Locate the cell with the specified text and output its [X, Y] center coordinate. 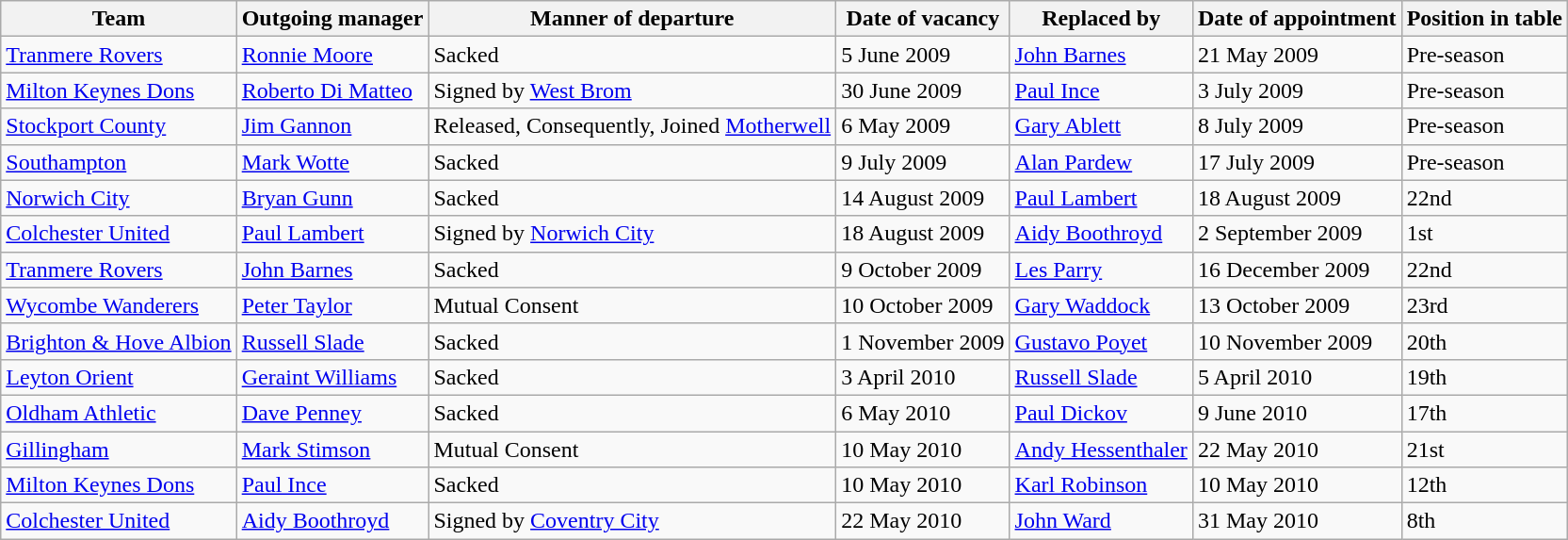
12th [1484, 485]
17th [1484, 413]
9 October 2009 [923, 270]
Brighton & Hove Albion [119, 341]
Manner of departure [633, 19]
3 April 2010 [923, 377]
13 October 2009 [1297, 305]
1 November 2009 [923, 341]
Signed by Coventry City [633, 521]
Stockport County [119, 126]
1st [1484, 234]
9 July 2009 [923, 162]
Dave Penney [332, 413]
Mark Wotte [332, 162]
16 December 2009 [1297, 270]
6 May 2010 [923, 413]
10 October 2009 [923, 305]
Team [119, 19]
Outgoing manager [332, 19]
31 May 2010 [1297, 521]
Gillingham [119, 450]
Bryan Gunn [332, 198]
23rd [1484, 305]
21st [1484, 450]
14 August 2009 [923, 198]
5 June 2009 [923, 55]
21 May 2009 [1297, 55]
Leyton Orient [119, 377]
Paul Dickov [1101, 413]
Ronnie Moore [332, 55]
Gustavo Poyet [1101, 341]
Date of vacancy [923, 19]
Signed by Norwich City [633, 234]
20th [1484, 341]
Mark Stimson [332, 450]
Replaced by [1101, 19]
Date of appointment [1297, 19]
10 November 2009 [1297, 341]
Peter Taylor [332, 305]
Southampton [119, 162]
Andy Hessenthaler [1101, 450]
Jim Gannon [332, 126]
Roberto Di Matteo [332, 90]
Released, Consequently, Joined Motherwell [633, 126]
6 May 2009 [923, 126]
Gary Waddock [1101, 305]
9 June 2010 [1297, 413]
Position in table [1484, 19]
Norwich City [119, 198]
Alan Pardew [1101, 162]
17 July 2009 [1297, 162]
3 July 2009 [1297, 90]
Karl Robinson [1101, 485]
Oldham Athletic [119, 413]
John Ward [1101, 521]
Les Parry [1101, 270]
2 September 2009 [1297, 234]
Signed by West Brom [633, 90]
30 June 2009 [923, 90]
8th [1484, 521]
8 July 2009 [1297, 126]
Wycombe Wanderers [119, 305]
5 April 2010 [1297, 377]
Gary Ablett [1101, 126]
19th [1484, 377]
Geraint Williams [332, 377]
